Extract the (X, Y) coordinate from the center of the cell holding the provided text.  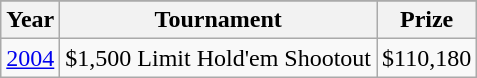
Prize (427, 20)
$110,180 (427, 58)
$1,500 Limit Hold'em Shootout (218, 58)
Year (30, 20)
Tournament (218, 20)
2004 (30, 58)
